From the cell containing the given text, extract its center point as (x, y) coordinate. 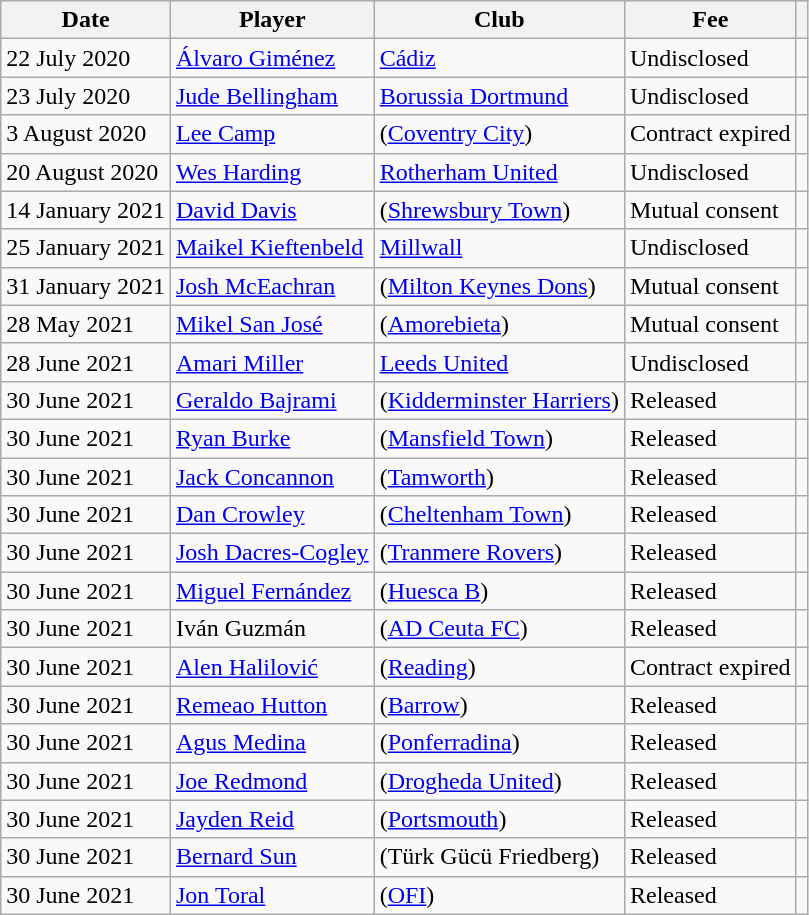
Joe Redmond (272, 781)
Iván Guzmán (272, 629)
Date (86, 20)
Jon Toral (272, 895)
Alen Halilović (272, 667)
Miguel Fernández (272, 591)
23 July 2020 (86, 96)
Bernard Sun (272, 857)
Club (499, 20)
Álvaro Giménez (272, 58)
14 January 2021 (86, 210)
Fee (710, 20)
Geraldo Bajrami (272, 400)
31 January 2021 (86, 286)
(OFI) (499, 895)
Josh Dacres-Cogley (272, 553)
(Shrewsbury Town) (499, 210)
(Amorebieta) (499, 324)
Leeds United (499, 362)
Wes Harding (272, 172)
Mikel San José (272, 324)
(Kidderminster Harriers) (499, 400)
Maikel Kieftenbeld (272, 248)
Jayden Reid (272, 819)
Remeao Hutton (272, 705)
(AD Ceuta FC) (499, 629)
(Ponferradina) (499, 743)
22 July 2020 (86, 58)
(Tamworth) (499, 477)
(Coventry City) (499, 134)
(Reading) (499, 667)
Borussia Dortmund (499, 96)
Rotherham United (499, 172)
David Davis (272, 210)
(Drogheda United) (499, 781)
Player (272, 20)
Jack Concannon (272, 477)
(Türk Gücü Friedberg) (499, 857)
(Cheltenham Town) (499, 515)
Ryan Burke (272, 438)
28 June 2021 (86, 362)
3 August 2020 (86, 134)
25 January 2021 (86, 248)
(Huesca B) (499, 591)
Dan Crowley (272, 515)
(Barrow) (499, 705)
Lee Camp (272, 134)
28 May 2021 (86, 324)
Amari Miller (272, 362)
(Tranmere Rovers) (499, 553)
Josh McEachran (272, 286)
Cádiz (499, 58)
20 August 2020 (86, 172)
(Milton Keynes Dons) (499, 286)
Jude Bellingham (272, 96)
(Mansfield Town) (499, 438)
Millwall (499, 248)
(Portsmouth) (499, 819)
Agus Medina (272, 743)
